Detect which cell encompasses the target text, then output its (X, Y) center coordinate. 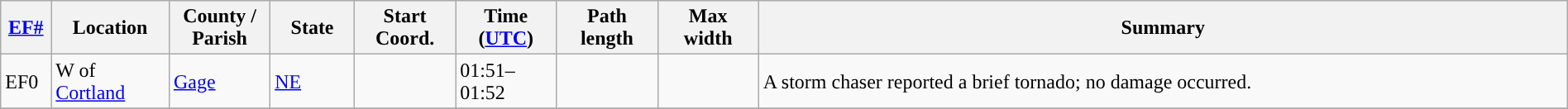
Summary (1163, 28)
County / Parish (219, 28)
Location (111, 28)
NE (313, 81)
State (313, 28)
Gage (219, 81)
A storm chaser reported a brief tornado; no damage occurred. (1163, 81)
W of Cortland (111, 81)
Time (UTC) (506, 28)
EF0 (26, 81)
EF# (26, 28)
Path length (607, 28)
01:51–01:52 (506, 81)
Max width (708, 28)
Start Coord. (404, 28)
